Find where the given text appears and provide that cell's center as [x, y] coordinate. 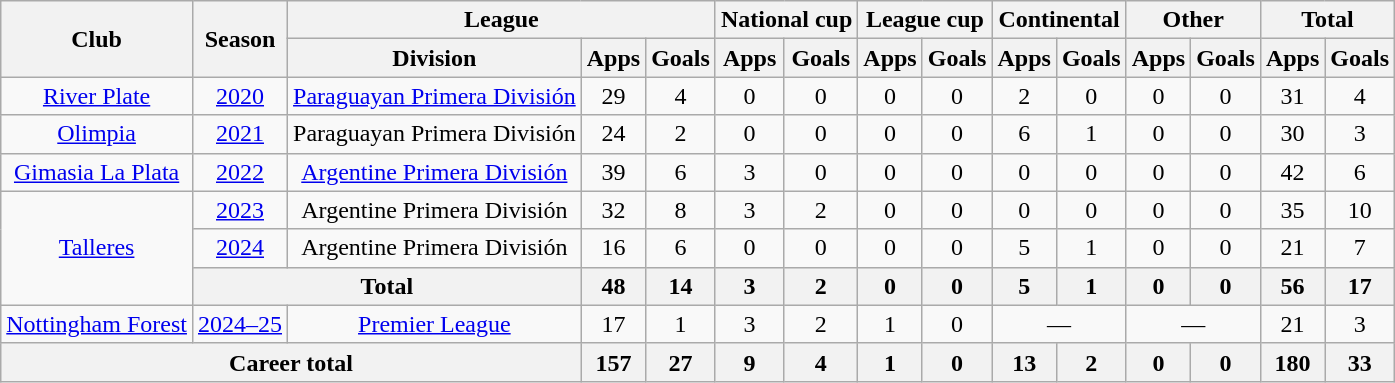
27 [681, 362]
League [502, 20]
16 [613, 248]
2024–25 [240, 324]
Olimpia [97, 134]
10 [1360, 210]
29 [613, 96]
14 [681, 286]
Career total [291, 362]
48 [613, 286]
2020 [240, 96]
33 [1360, 362]
Continental [1059, 20]
Division [435, 58]
2024 [240, 248]
National cup [786, 20]
31 [1292, 96]
League cup [925, 20]
39 [613, 172]
180 [1292, 362]
35 [1292, 210]
Premier League [435, 324]
9 [749, 362]
2021 [240, 134]
42 [1292, 172]
30 [1292, 134]
Club [97, 39]
Talleres [97, 248]
2023 [240, 210]
24 [613, 134]
Nottingham Forest [97, 324]
River Plate [97, 96]
Gimasia La Plata [97, 172]
56 [1292, 286]
13 [1024, 362]
157 [613, 362]
Season [240, 39]
Other [1193, 20]
2022 [240, 172]
8 [681, 210]
7 [1360, 248]
32 [613, 210]
